Provide the [x, y] coordinate of the cell's center where the given text is located.  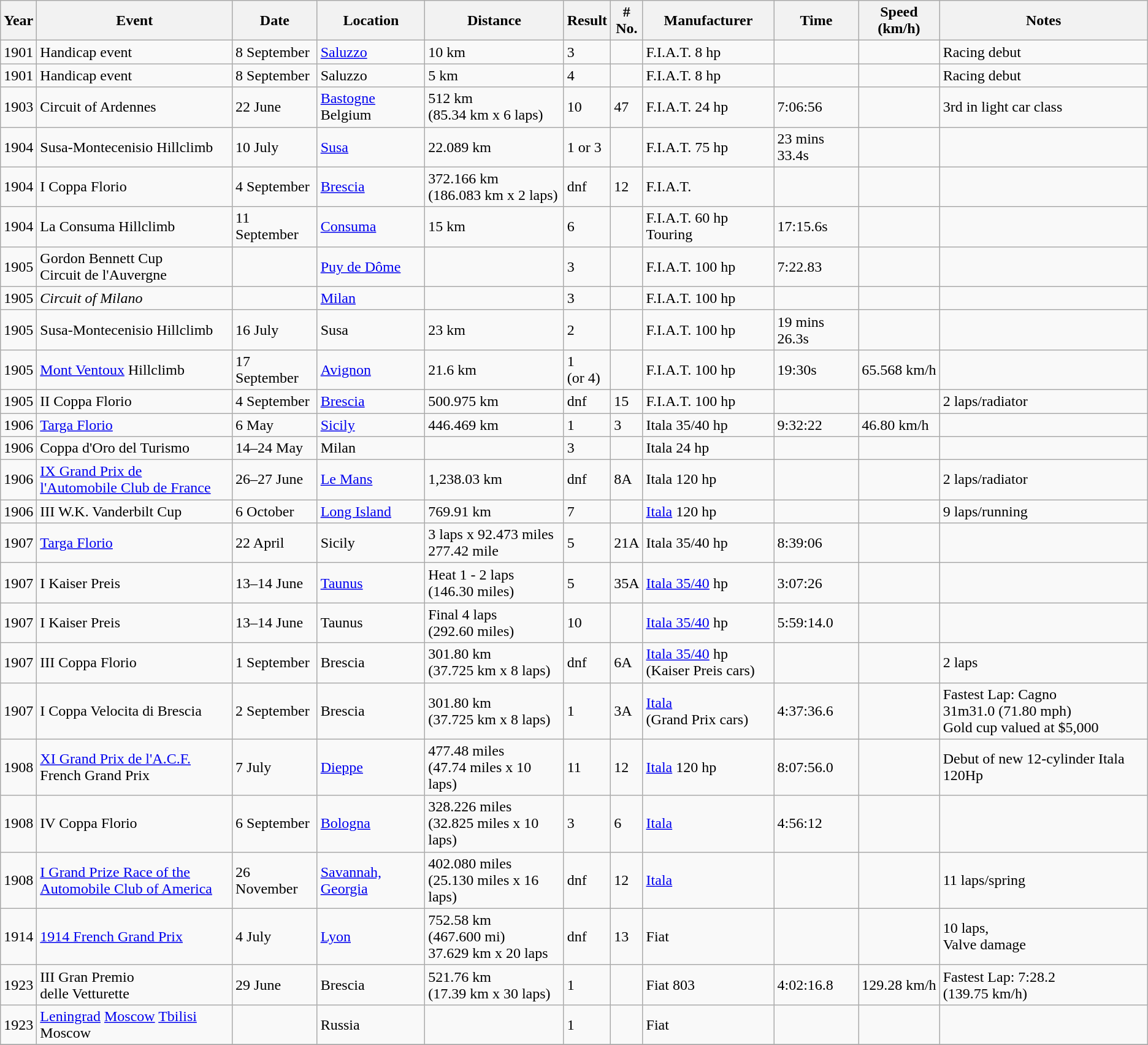
F.I.A.T. [708, 186]
4 [587, 75]
752.58 km (467.600 mi)37.629 km x 20 laps [494, 936]
La Consuma Hillclimb [135, 227]
1(or 4) [587, 369]
Final 4 laps(292.60 miles) [494, 623]
21.6 km [494, 369]
15 [627, 401]
Notes [1044, 21]
Distance [494, 21]
11 laps/spring [1044, 880]
1 September [275, 662]
Avignon [371, 369]
Location [371, 21]
402.080 miles (25.130 miles x 16 laps) [494, 880]
Leningrad Moscow Tbilisi Moscow [135, 1024]
Date [275, 21]
Fiat 803 [708, 985]
Circuit of Milano [135, 298]
26 November [275, 880]
Speed(km/h) [899, 21]
Mont Ventoux Hillclimb [135, 369]
Heat 1 - 2 laps (146.30 miles) [494, 583]
Bologna [371, 824]
Itala (Grand Prix cars) [708, 711]
446.469 km [494, 425]
23 mins 33.4s [816, 147]
328.226 miles(32.825 miles x 10 laps) [494, 824]
F.I.A.T. 75 hp [708, 147]
19 mins 26.3s [816, 330]
22 April [275, 543]
I Coppa Florio [135, 186]
2 laps [1044, 662]
4:02:16.8 [816, 985]
47 [627, 107]
26–27 June [275, 480]
15 km [494, 227]
16 July [275, 330]
21A [627, 543]
Itala 24 hp [708, 448]
Bastogne Belgium [371, 107]
Debut of new 12-cylinder Itala 120Hp [1044, 767]
Lyon [371, 936]
8A [627, 480]
8:39:06 [816, 543]
10 laps,Valve damage [1044, 936]
5 km [494, 75]
7 July [275, 767]
Coppa d'Oro del Turismo [135, 448]
10 July [275, 147]
III W.K. Vanderbilt Cup [135, 511]
Russia [371, 1024]
22 June [275, 107]
F.I.A.T. 60 hp Touring [708, 227]
4 July [275, 936]
29 June [275, 985]
3rd in light car class [1044, 107]
6 October [275, 511]
3:07:26 [816, 583]
Savannah,Georgia [371, 880]
6 September [275, 824]
III Gran Premiodelle Vetturette [135, 985]
6A [627, 662]
Result [587, 21]
I Coppa Velocita di Brescia [135, 711]
I Grand Prize Race of the Automobile Club of America [135, 880]
3 laps x 92.473 miles 277.42 mile [494, 543]
7:22.83 [816, 266]
F.I.A.T. 24 hp [708, 107]
Circuit of Ardennes [135, 107]
Gordon Bennett Cup Circuit de l'Auvergne [135, 266]
#No. [627, 21]
512 km(85.34 km x 6 laps) [494, 107]
8:07:56.0 [816, 767]
Le Mans [371, 480]
Long Island [371, 511]
Year [18, 21]
14–24 May [275, 448]
III Coppa Florio [135, 662]
Consuma [371, 227]
7:06:56 [816, 107]
9:32:22 [816, 425]
35A [627, 583]
Fastest Lap: 7:28.2 (139.75 km/h) [1044, 985]
11 September [275, 227]
1,238.03 km [494, 480]
Itala 35/40 hp (Kaiser Preis cars) [708, 662]
2 September [275, 711]
500.975 km [494, 401]
65.568 km/h [899, 369]
XI Grand Prix de l'A.C.F.French Grand Prix [135, 767]
13 [627, 936]
1914 French Grand Prix [135, 936]
9 laps/running [1044, 511]
3A [627, 711]
1914 [18, 936]
2 [587, 330]
129.28 km/h [899, 985]
6 May [275, 425]
Event [135, 21]
5:59:14.0 [816, 623]
7 [587, 511]
Puy de Dôme [371, 266]
372.166 km(186.083 km x 2 laps) [494, 186]
23 km [494, 330]
521.76 km(17.39 km x 30 laps) [494, 985]
4:56:12 [816, 824]
II Coppa Florio [135, 401]
769.91 km [494, 511]
Fastest Lap: Cagno 31m31.0 (71.80 mph)Gold cup valued at $5,000 [1044, 711]
17 September [275, 369]
Time [816, 21]
Manufacturer [708, 21]
17:15.6s [816, 227]
477.48 miles(47.74 miles x 10 laps) [494, 767]
1 or 3 [587, 147]
19:30s [816, 369]
22.089 km [494, 147]
4:37:36.6 [816, 711]
46.80 km/h [899, 425]
1903 [18, 107]
IV Coppa Florio [135, 824]
10 km [494, 52]
11 [587, 767]
IX Grand Prix de l'Automobile Club de France [135, 480]
Dieppe [371, 767]
